Output the (X, Y) coordinate of the center of the cell containing the given text.  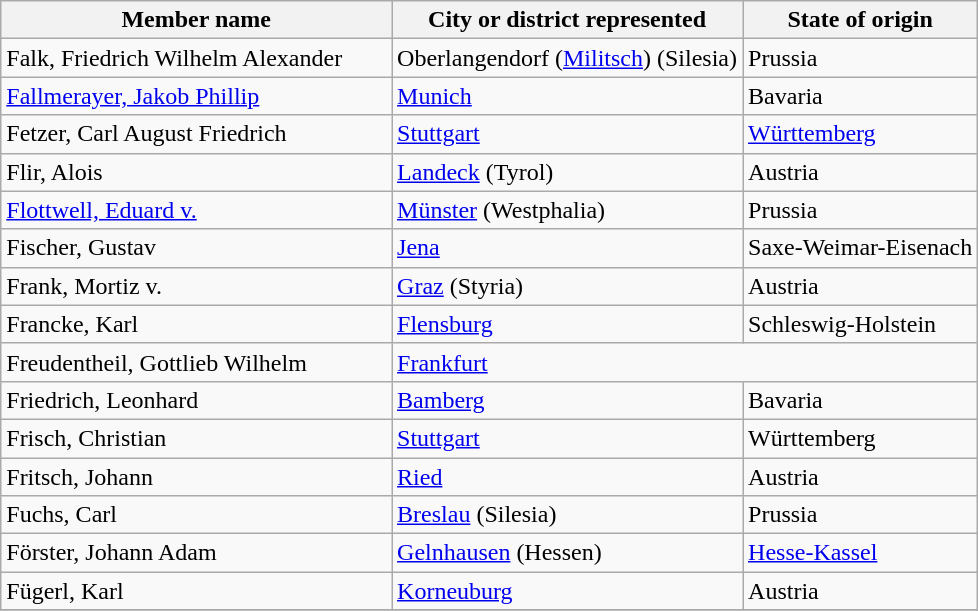
Graz (Styria) (568, 286)
Förster, Johann Adam (196, 553)
Fischer, Gustav (196, 248)
Münster (Westphalia) (568, 210)
Frisch, Christian (196, 438)
Frankfurt (685, 362)
State of origin (860, 20)
Landeck (Tyrol) (568, 172)
Ried (568, 477)
Oberlangendorf (Militsch) (Silesia) (568, 58)
Breslau (Silesia) (568, 515)
Flensburg (568, 324)
Fallmerayer, Jakob Phillip (196, 96)
Freudentheil, Gottlieb Wilhelm (196, 362)
Member name (196, 20)
Fetzer, Carl August Friedrich (196, 134)
Schleswig-Holstein (860, 324)
City or district represented (568, 20)
Friedrich, Leonhard (196, 400)
Jena (568, 248)
Fuchs, Carl (196, 515)
Gelnhausen (Hessen) (568, 553)
Fritsch, Johann (196, 477)
Frank, Mortiz v. (196, 286)
Saxe-Weimar-Eisenach (860, 248)
Munich (568, 96)
Flir, Alois (196, 172)
Fügerl, Karl (196, 591)
Falk, Friedrich Wilhelm Alexander (196, 58)
Flottwell, Eduard v. (196, 210)
Francke, Karl (196, 324)
Bamberg (568, 400)
Hesse-Kassel (860, 553)
Korneuburg (568, 591)
